Scan for the cell matching the given text and deliver its [x, y] coordinate at center. 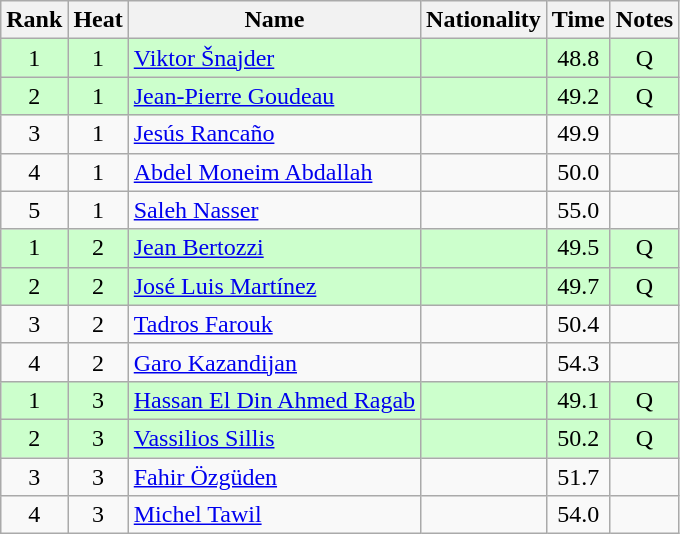
Time [578, 20]
49.5 [578, 248]
5 [34, 210]
Rank [34, 20]
Nationality [484, 20]
54.3 [578, 362]
Jean Bertozzi [274, 248]
50.0 [578, 172]
49.2 [578, 96]
48.8 [578, 58]
49.7 [578, 286]
Jean-Pierre Goudeau [274, 96]
54.0 [578, 515]
Michel Tawil [274, 515]
Garo Kazandijan [274, 362]
Heat [98, 20]
Tadros Farouk [274, 324]
49.9 [578, 134]
50.2 [578, 438]
Vassilios Sillis [274, 438]
50.4 [578, 324]
Fahir Özgüden [274, 477]
51.7 [578, 477]
Name [274, 20]
49.1 [578, 400]
Viktor Šnajder [274, 58]
Saleh Nasser [274, 210]
Jesús Rancaño [274, 134]
Abdel Moneim Abdallah [274, 172]
Hassan El Din Ahmed Ragab [274, 400]
Notes [644, 20]
55.0 [578, 210]
José Luis Martínez [274, 286]
